Provide the [x, y] coordinate of the cell's center where the given text is located.  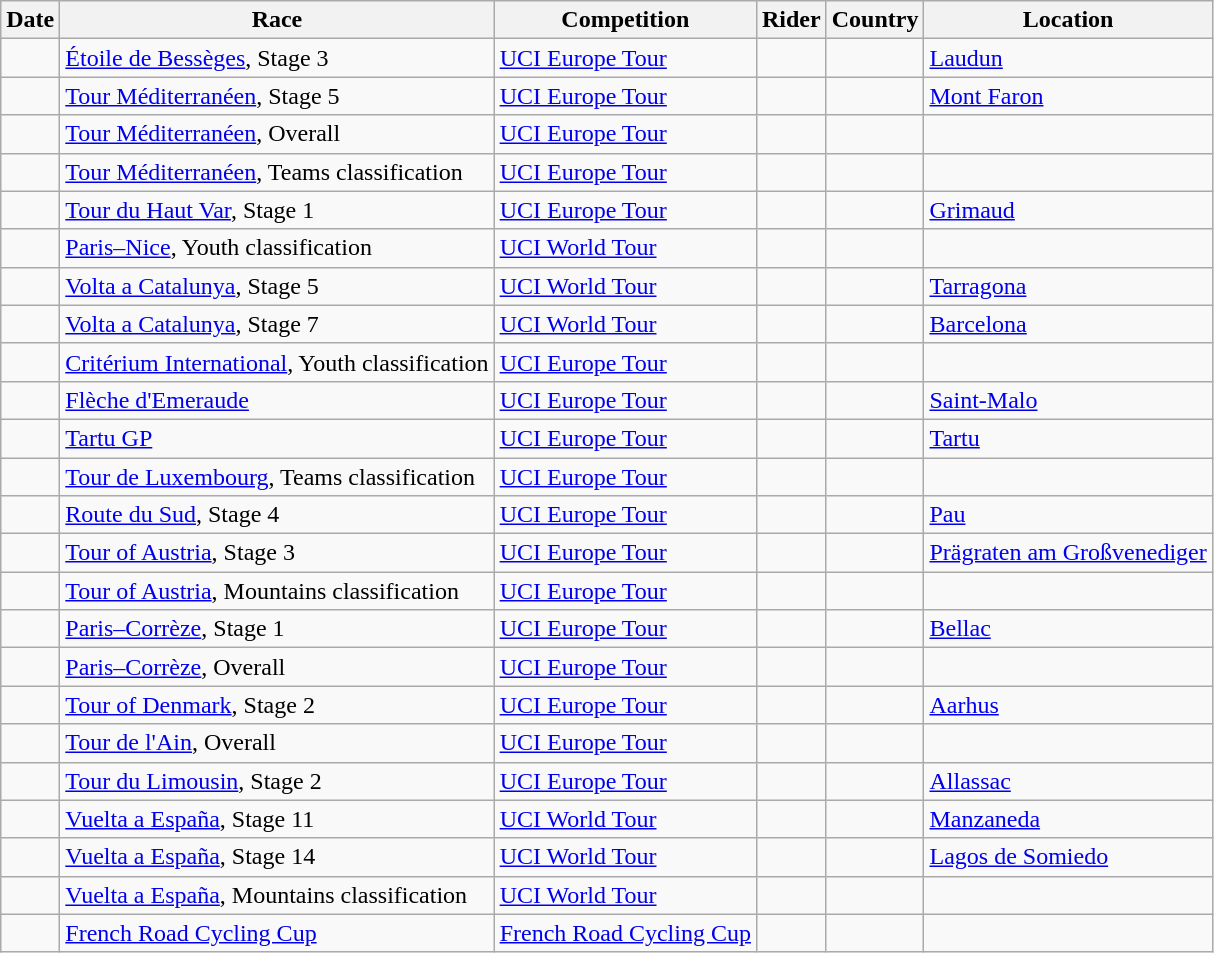
Saint-Malo [1068, 400]
Tour Méditerranéen, Stage 5 [277, 96]
Vuelta a España, Mountains classification [277, 895]
Tartu [1068, 438]
Critérium International, Youth classification [277, 362]
Allassac [1068, 781]
Pau [1068, 515]
Aarhus [1068, 705]
Tour du Haut Var, Stage 1 [277, 210]
Manzaneda [1068, 819]
Tour of Denmark, Stage 2 [277, 705]
Paris–Nice, Youth classification [277, 248]
Barcelona [1068, 324]
Volta a Catalunya, Stage 7 [277, 324]
Tarragona [1068, 286]
Paris–Corrèze, Stage 1 [277, 629]
Race [277, 20]
Volta a Catalunya, Stage 5 [277, 286]
Laudun [1068, 58]
Grimaud [1068, 210]
Tour Méditerranéen, Overall [277, 134]
Date [30, 20]
Prägraten am Großvenediger [1068, 553]
Lagos de Somiedo [1068, 857]
Competition [625, 20]
Tour of Austria, Stage 3 [277, 553]
Vuelta a España, Stage 14 [277, 857]
Rider [791, 20]
Tartu GP [277, 438]
Étoile de Bessèges, Stage 3 [277, 58]
Country [875, 20]
Tour of Austria, Mountains classification [277, 591]
Paris–Corrèze, Overall [277, 667]
Tour Méditerranéen, Teams classification [277, 172]
Bellac [1068, 629]
Route du Sud, Stage 4 [277, 515]
Flèche d'Emeraude [277, 400]
Tour de Luxembourg, Teams classification [277, 477]
Tour de l'Ain, Overall [277, 743]
Vuelta a España, Stage 11 [277, 819]
Mont Faron [1068, 96]
Location [1068, 20]
Tour du Limousin, Stage 2 [277, 781]
